Output the (x, y) coordinate of the center of the cell containing the given text.  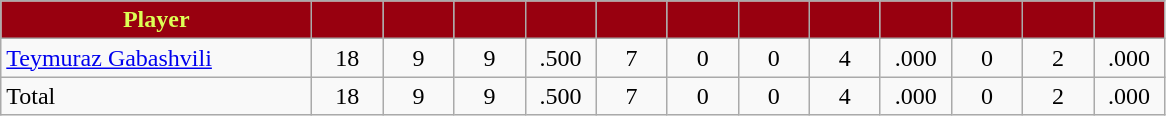
Total (156, 96)
Teymuraz Gabashvili (156, 58)
Player (156, 20)
